Return (X, Y) of the center of cell containing provided text 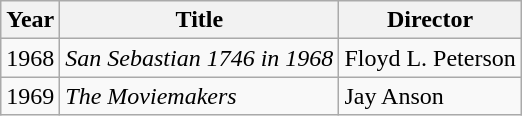
The Moviemakers (200, 96)
Floyd L. Peterson (430, 58)
1969 (30, 96)
Director (430, 20)
1968 (30, 58)
San Sebastian 1746 in 1968 (200, 58)
Jay Anson (430, 96)
Year (30, 20)
Title (200, 20)
